Search for the cell housing the specified text and yield its (x, y) center coordinate. 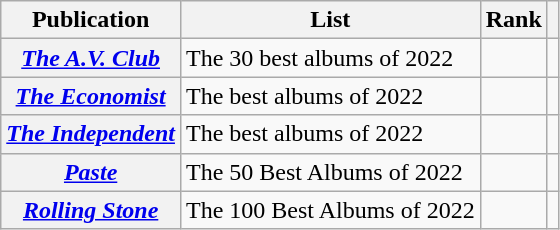
Rank (514, 20)
The 50 Best Albums of 2022 (330, 172)
Paste (91, 172)
Rolling Stone (91, 210)
The Economist (91, 96)
The 30 best albums of 2022 (330, 58)
List (330, 20)
Publication (91, 20)
The Independent (91, 134)
The 100 Best Albums of 2022 (330, 210)
The A.V. Club (91, 58)
